Return (x, y) of the center of cell containing provided text 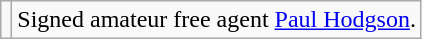
Signed amateur free agent Paul Hodgson. (217, 20)
